Extract the [x, y] coordinate from the center of the cell holding the provided text.  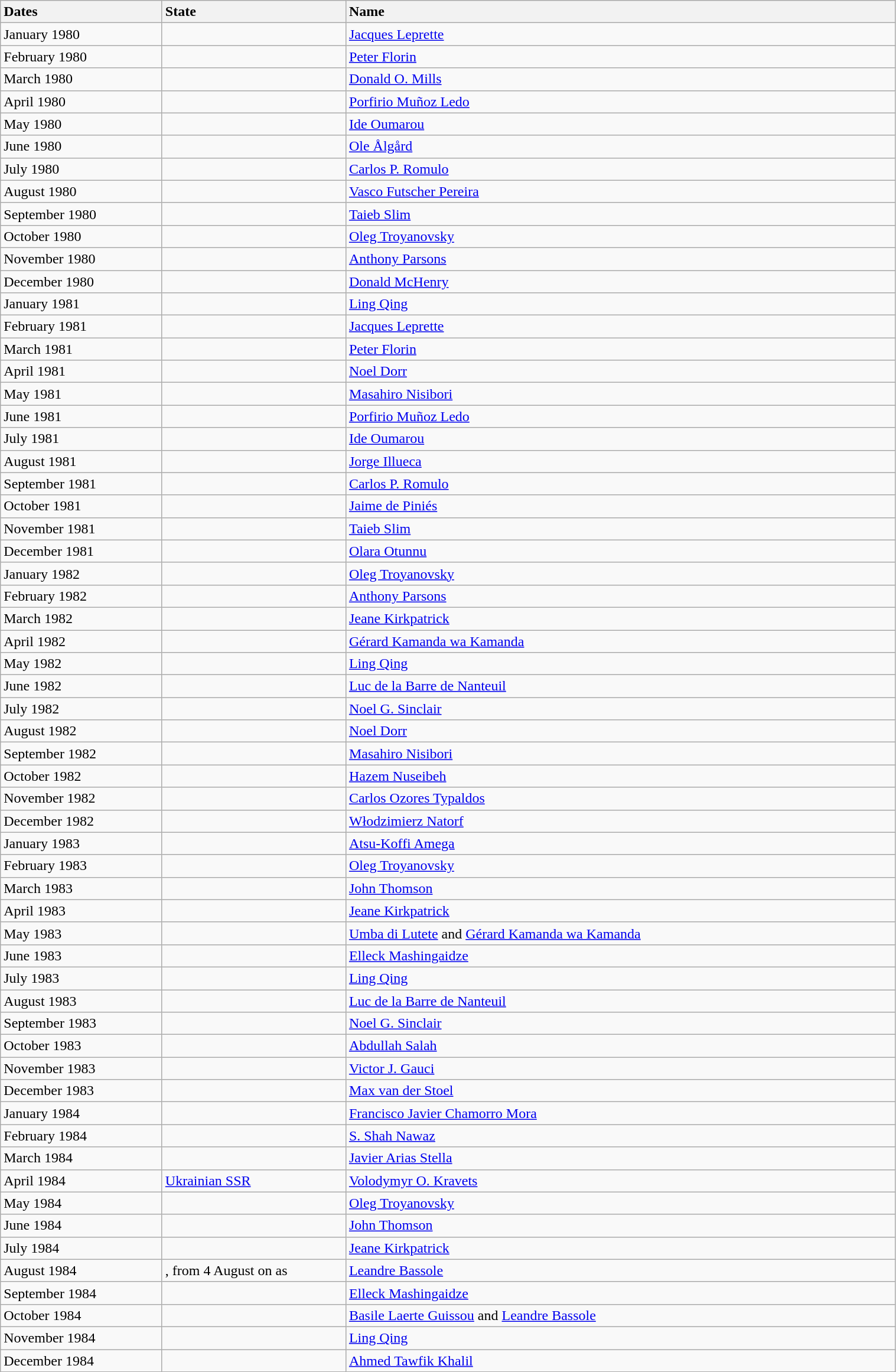
December 1980 [82, 282]
October 1984 [82, 1315]
May 1983 [82, 933]
Ukrainian SSR [254, 1181]
November 1984 [82, 1338]
September 1980 [82, 214]
Victor J. Gauci [620, 1068]
October 1980 [82, 236]
April 1983 [82, 911]
April 1980 [82, 102]
April 1984 [82, 1181]
July 1982 [82, 709]
May 1981 [82, 394]
November 1983 [82, 1068]
November 1981 [82, 529]
March 1984 [82, 1158]
Vasco Futscher Pereira [620, 191]
October 1981 [82, 506]
March 1982 [82, 618]
June 1980 [82, 146]
Max van der Stoel [620, 1091]
Włodzimierz Natorf [620, 821]
Basile Laerte Guissou and Leandre Bassole [620, 1315]
June 1983 [82, 956]
February 1984 [82, 1136]
Dates [82, 12]
February 1981 [82, 327]
December 1981 [82, 551]
December 1984 [82, 1360]
Carlos Ozores Typaldos [620, 799]
March 1980 [82, 79]
November 1980 [82, 259]
September 1984 [82, 1293]
June 1982 [82, 686]
Donald O. Mills [620, 79]
Donald McHenry [620, 282]
Umba di Lutete and Gérard Kamanda wa Kamanda [620, 933]
August 1983 [82, 1001]
April 1982 [82, 641]
S. Shah Nawaz [620, 1136]
August 1980 [82, 191]
Jorge Illueca [620, 461]
June 1984 [82, 1226]
February 1982 [82, 596]
Francisco Javier Chamorro Mora [620, 1113]
January 1984 [82, 1113]
Ole Ålgård [620, 146]
May 1980 [82, 124]
October 1983 [82, 1046]
Jaime de Piniés [620, 506]
June 1981 [82, 416]
, from 4 August on as [254, 1270]
January 1980 [82, 34]
State [254, 12]
October 1982 [82, 776]
Atsu-Koffi Amega [620, 843]
December 1983 [82, 1091]
Gérard Kamanda wa Kamanda [620, 641]
Hazem Nuseibeh [620, 776]
July 1980 [82, 169]
September 1983 [82, 1024]
August 1981 [82, 461]
May 1982 [82, 664]
Abdullah Salah [620, 1046]
September 1981 [82, 484]
September 1982 [82, 754]
February 1980 [82, 57]
May 1984 [82, 1203]
August 1984 [82, 1270]
July 1984 [82, 1248]
December 1982 [82, 821]
February 1983 [82, 866]
Name [620, 12]
Javier Arias Stella [620, 1158]
January 1981 [82, 304]
July 1981 [82, 439]
March 1983 [82, 888]
November 1982 [82, 799]
Olara Otunnu [620, 551]
January 1982 [82, 573]
January 1983 [82, 843]
Leandre Bassole [620, 1270]
July 1983 [82, 978]
Volodymyr O. Kravets [620, 1181]
Ahmed Tawfik Khalil [620, 1360]
April 1981 [82, 371]
March 1981 [82, 349]
August 1982 [82, 731]
